Identify which cell holds the provided text, then report its (X, Y) central coordinate. 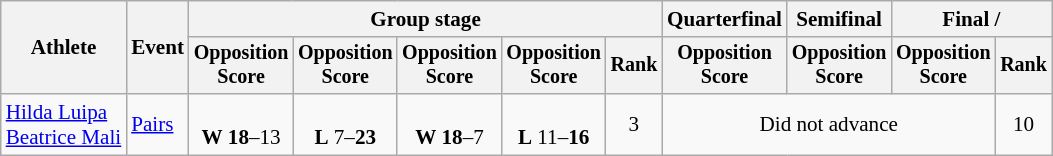
L 7–23 (345, 124)
Hilda LuipaBeatrice Mali (64, 124)
Group stage (426, 18)
W 18–13 (241, 124)
Athlete (64, 48)
Final / (971, 18)
Did not advance (828, 124)
Quarterfinal (724, 18)
Pairs (158, 124)
W 18–7 (449, 124)
3 (634, 124)
Semifinal (839, 18)
L 11–16 (554, 124)
10 (1023, 124)
Event (158, 48)
